Search for the cell housing the specified text and yield its (X, Y) center coordinate. 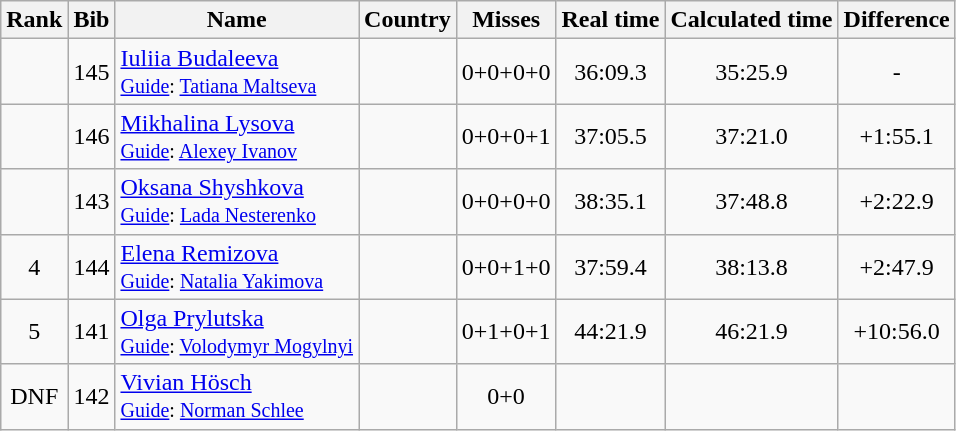
144 (92, 266)
5 (34, 332)
+2:47.9 (896, 266)
37:48.8 (752, 202)
+1:55.1 (896, 136)
Real time (610, 20)
Olga PrylutskaGuide: Volodymyr Mogylnyi (237, 332)
0+0+0+1 (506, 136)
145 (92, 72)
44:21.9 (610, 332)
38:35.1 (610, 202)
37:21.0 (752, 136)
Elena RemizovaGuide: Natalia Yakimova (237, 266)
Misses (506, 20)
35:25.9 (752, 72)
141 (92, 332)
- (896, 72)
0+1+0+1 (506, 332)
Oksana ShyshkovaGuide: Lada Nesterenko (237, 202)
37:05.5 (610, 136)
142 (92, 396)
37:59.4 (610, 266)
+10:56.0 (896, 332)
38:13.8 (752, 266)
Iuliia BudaleevaGuide: Tatiana Maltseva (237, 72)
146 (92, 136)
Name (237, 20)
143 (92, 202)
Vivian HöschGuide: Norman Schlee (237, 396)
0+0 (506, 396)
Country (408, 20)
Difference (896, 20)
Mikhalina LysovaGuide: Alexey Ivanov (237, 136)
DNF (34, 396)
36:09.3 (610, 72)
0+0+1+0 (506, 266)
Bib (92, 20)
Rank (34, 20)
46:21.9 (752, 332)
Calculated time (752, 20)
+2:22.9 (896, 202)
4 (34, 266)
